Determine the [x, y] coordinate at the center of the cell enclosing the given text.  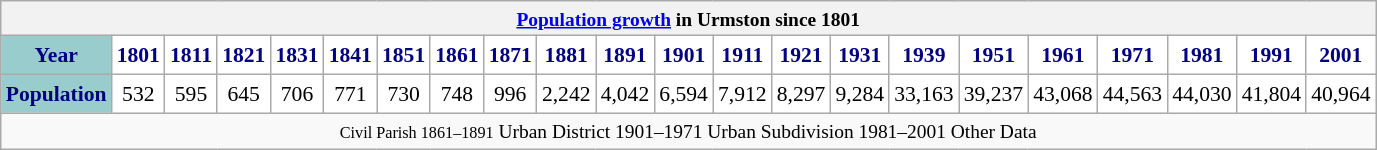
1951 [994, 56]
1851 [404, 56]
44,563 [1132, 94]
Year [56, 56]
645 [244, 94]
44,030 [1202, 94]
1939 [924, 56]
595 [191, 94]
730 [404, 94]
1991 [1272, 56]
532 [138, 94]
706 [296, 94]
1931 [860, 56]
1841 [350, 56]
1861 [456, 56]
Population [56, 94]
40,964 [1340, 94]
4,042 [626, 94]
9,284 [860, 94]
7,912 [742, 94]
1831 [296, 56]
748 [456, 94]
2001 [1340, 56]
1821 [244, 56]
41,804 [1272, 94]
1981 [1202, 56]
39,237 [994, 94]
33,163 [924, 94]
1881 [566, 56]
1891 [626, 56]
996 [510, 94]
6,594 [684, 94]
2,242 [566, 94]
1871 [510, 56]
1971 [1132, 56]
1901 [684, 56]
Population growth in Urmston since 1801 [688, 18]
1961 [1062, 56]
771 [350, 94]
1911 [742, 56]
1811 [191, 56]
8,297 [802, 94]
1801 [138, 56]
1921 [802, 56]
43,068 [1062, 94]
